Search for the cell housing the specified text and yield its (X, Y) center coordinate. 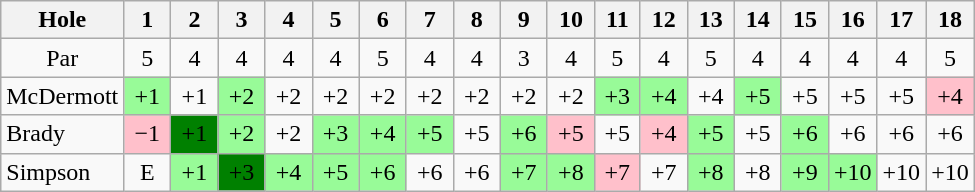
14 (758, 20)
Brady (62, 134)
9 (524, 20)
McDermott (62, 96)
Simpson (62, 172)
Par (62, 58)
E (148, 172)
11 (617, 20)
7 (430, 20)
10 (570, 20)
1 (148, 20)
6 (382, 20)
18 (950, 20)
12 (664, 20)
8 (476, 20)
16 (852, 20)
+9 (804, 172)
17 (902, 20)
−1 (148, 134)
15 (804, 20)
2 (194, 20)
13 (710, 20)
Hole (62, 20)
